Search for the cell housing the specified text and yield its (x, y) center coordinate. 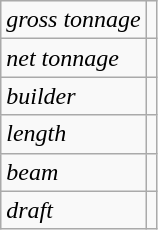
builder (74, 96)
gross tonnage (74, 20)
net tonnage (74, 58)
draft (74, 210)
beam (74, 172)
length (74, 134)
